Provide the (X, Y) coordinate of the cell's center where the given text is located.  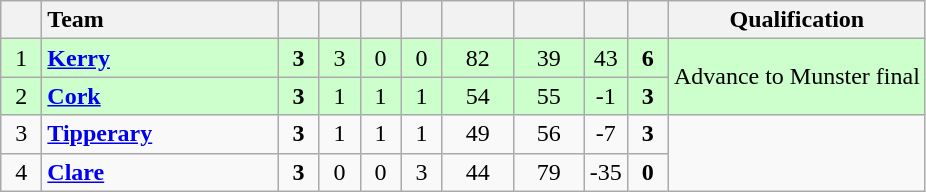
55 (548, 96)
4 (22, 172)
2 (22, 96)
79 (548, 172)
Cork (160, 96)
-1 (606, 96)
56 (548, 134)
54 (478, 96)
39 (548, 58)
-35 (606, 172)
Team (160, 20)
49 (478, 134)
43 (606, 58)
Clare (160, 172)
6 (648, 58)
44 (478, 172)
Qualification (796, 20)
Kerry (160, 58)
Advance to Munster final (796, 77)
82 (478, 58)
Tipperary (160, 134)
-7 (606, 134)
